Locate the cell with the specified text and output its (X, Y) center coordinate. 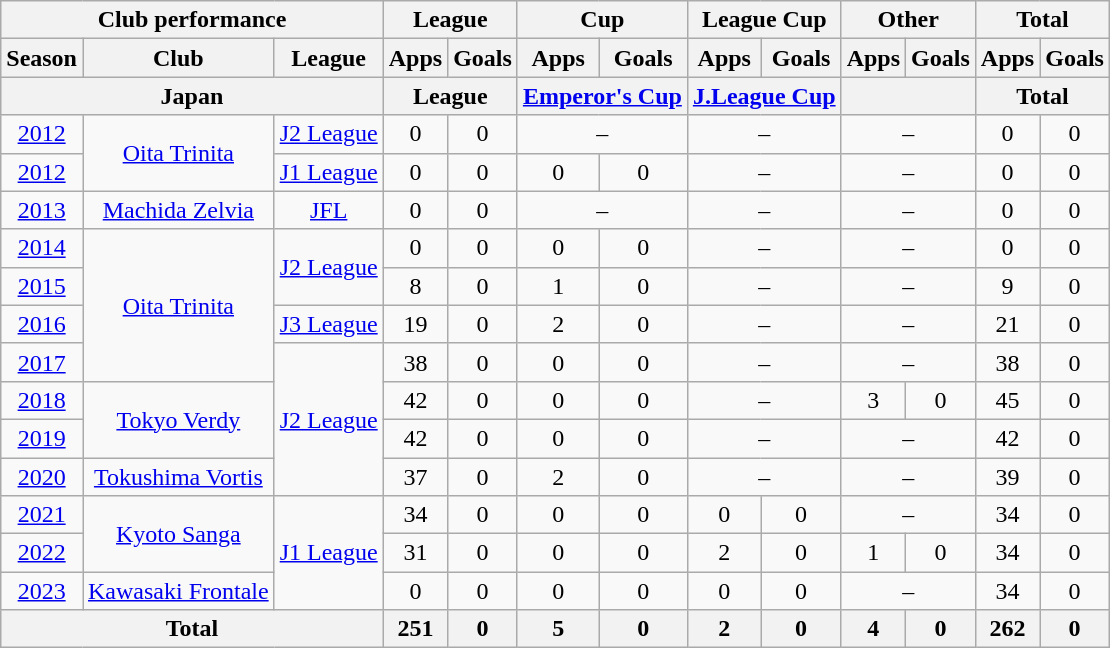
31 (415, 553)
4 (873, 629)
Tokushima Vortis (178, 477)
JFL (328, 210)
2014 (42, 248)
Japan (192, 96)
Tokyo Verdy (178, 419)
Club performance (192, 20)
J.League Cup (764, 96)
2022 (42, 553)
251 (415, 629)
37 (415, 477)
3 (873, 400)
2013 (42, 210)
5 (558, 629)
Kyoto Sanga (178, 534)
2015 (42, 286)
Cup (602, 20)
21 (1007, 324)
2016 (42, 324)
Other (908, 20)
2023 (42, 591)
2019 (42, 438)
8 (415, 286)
2017 (42, 362)
2018 (42, 400)
39 (1007, 477)
9 (1007, 286)
45 (1007, 400)
2020 (42, 477)
262 (1007, 629)
Club (178, 58)
19 (415, 324)
Season (42, 58)
Kawasaki Frontale (178, 591)
Machida Zelvia (178, 210)
Emperor's Cup (602, 96)
League Cup (764, 20)
2021 (42, 515)
J3 League (328, 324)
